Search for the cell housing the specified text and yield its [x, y] center coordinate. 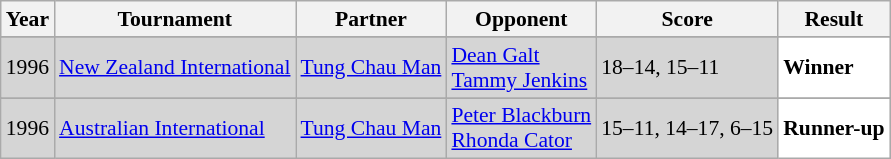
Australian International [174, 128]
Runner-up [834, 128]
Score [687, 19]
Peter Blackburn Rhonda Cator [521, 128]
Result [834, 19]
Winner [834, 68]
Year [28, 19]
15–11, 14–17, 6–15 [687, 128]
New Zealand International [174, 68]
Dean Galt Tammy Jenkins [521, 68]
Partner [372, 19]
Opponent [521, 19]
18–14, 15–11 [687, 68]
Tournament [174, 19]
